Search for the cell housing the specified text and yield its [X, Y] center coordinate. 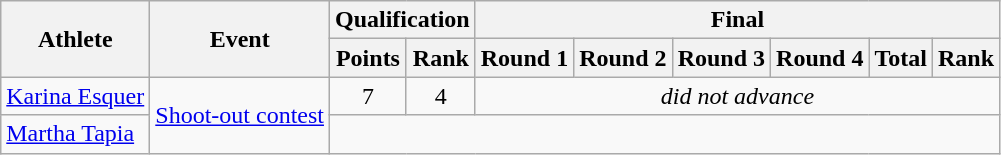
Karina Esquer [76, 96]
Points [368, 58]
Round 4 [820, 58]
Shoot-out contest [240, 115]
Round 2 [623, 58]
Final [737, 20]
Round 3 [721, 58]
did not advance [737, 96]
4 [440, 96]
Total [901, 58]
7 [368, 96]
Qualification [402, 20]
Martha Tapia [76, 134]
Round 1 [524, 58]
Athlete [76, 39]
Event [240, 39]
